Search for the cell housing the specified text and yield its [X, Y] center coordinate. 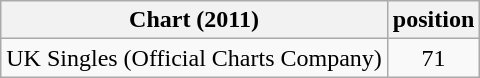
Chart (2011) [194, 20]
71 [433, 58]
UK Singles (Official Charts Company) [194, 58]
position [433, 20]
